Identify which cell holds the provided text, then report its [x, y] central coordinate. 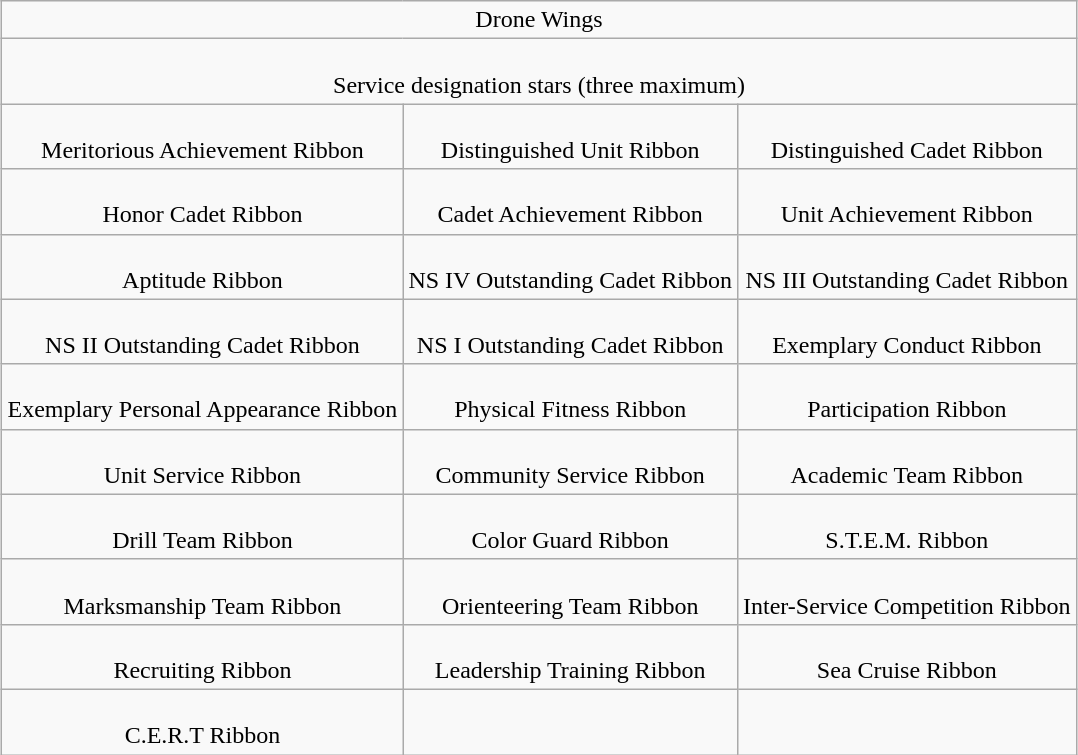
Aptitude Ribbon [202, 266]
Color Guard Ribbon [570, 526]
NS I Outstanding Cadet Ribbon [570, 332]
Exemplary Personal Appearance Ribbon [202, 396]
Distinguished Unit Ribbon [570, 136]
Cadet Achievement Ribbon [570, 202]
NS III Outstanding Cadet Ribbon [908, 266]
Inter-Service Competition Ribbon [908, 592]
NS II Outstanding Cadet Ribbon [202, 332]
Sea Cruise Ribbon [908, 656]
Meritorious Achievement Ribbon [202, 136]
Community Service Ribbon [570, 462]
Physical Fitness Ribbon [570, 396]
Honor Cadet Ribbon [202, 202]
Exemplary Conduct Ribbon [908, 332]
Drone Wings [539, 20]
Academic Team Ribbon [908, 462]
Marksmanship Team Ribbon [202, 592]
NS IV Outstanding Cadet Ribbon [570, 266]
Orienteering Team Ribbon [570, 592]
Recruiting Ribbon [202, 656]
S.T.E.M. Ribbon [908, 526]
Service designation stars (three maximum) [539, 72]
C.E.R.T Ribbon [202, 722]
Unit Achievement Ribbon [908, 202]
Leadership Training Ribbon [570, 656]
Unit Service Ribbon [202, 462]
Drill Team Ribbon [202, 526]
Distinguished Cadet Ribbon [908, 136]
Participation Ribbon [908, 396]
